Pinpoint the cell where the given text exists, returning its (x, y) midpoint coordinate. 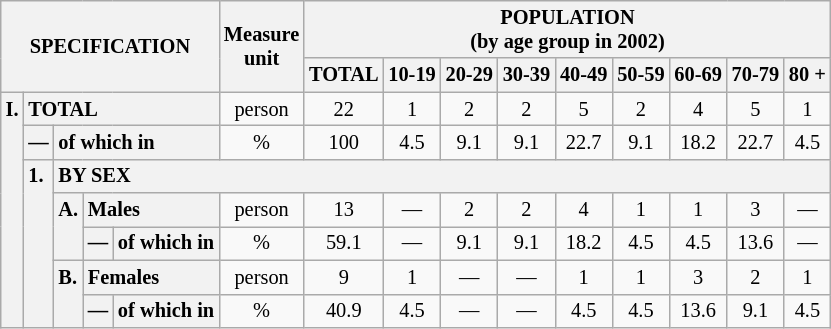
70-79 (756, 75)
100 (344, 142)
BY SEX (442, 176)
80 + (808, 75)
Females (151, 277)
Measure unit (262, 46)
1. (38, 243)
9 (344, 277)
50-59 (640, 75)
13 (344, 210)
SPECIFICATION (110, 46)
A. (68, 226)
I. (12, 210)
40-49 (584, 75)
59.1 (344, 243)
60-69 (698, 75)
40.9 (344, 311)
POPULATION (by age group in 2002) (568, 29)
Males (151, 210)
B. (68, 294)
10-19 (412, 75)
22 (344, 109)
20-29 (470, 75)
30-39 (526, 75)
